Extract the [x, y] coordinate from the center of the cell holding the provided text.  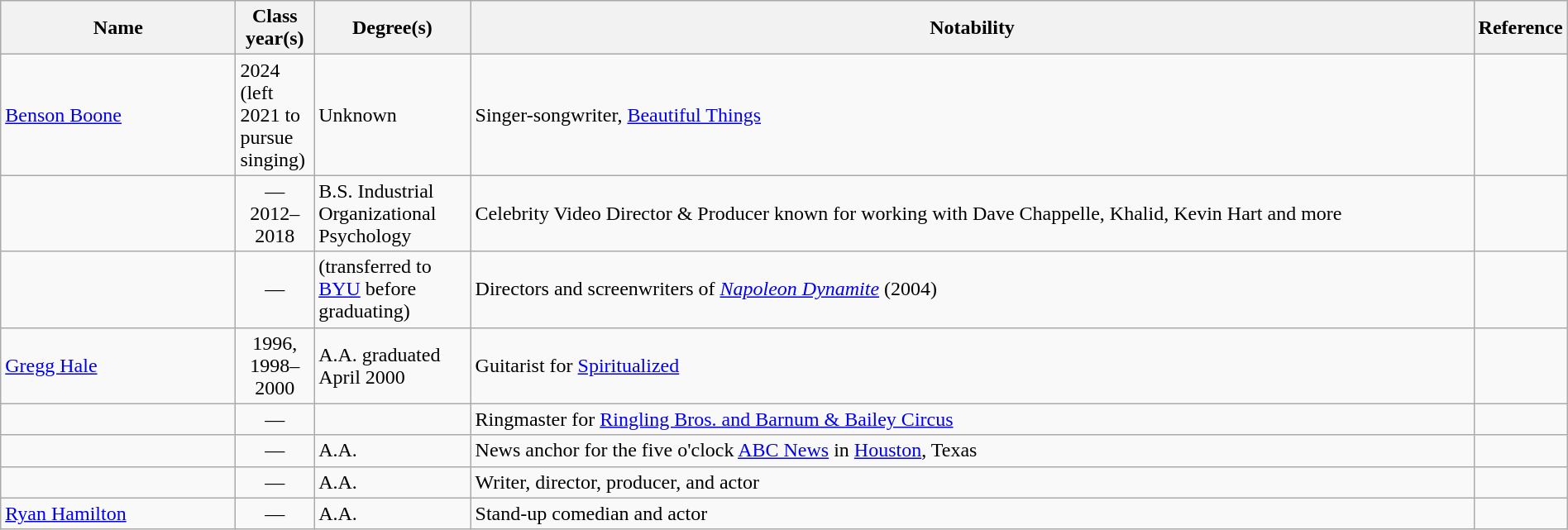
Class year(s) [275, 28]
Guitarist for Spiritualized [973, 365]
Reference [1520, 28]
Directors and screenwriters of Napoleon Dynamite (2004) [973, 289]
Ringmaster for Ringling Bros. and Barnum & Bailey Circus [973, 419]
Singer-songwriter, Beautiful Things [973, 115]
Ryan Hamilton [118, 513]
— 2012–2018 [275, 213]
Celebrity Video Director & Producer known for working with Dave Chappelle, Khalid, Kevin Hart and more [973, 213]
1996, 1998–2000 [275, 365]
Benson Boone [118, 115]
Unknown [392, 115]
Name [118, 28]
News anchor for the five o'clock ABC News in Houston, Texas [973, 451]
Notability [973, 28]
Stand-up comedian and actor [973, 513]
Gregg Hale [118, 365]
Degree(s) [392, 28]
B.S. Industrial Organizational Psychology [392, 213]
2024 (left 2021 to pursue singing) [275, 115]
A.A. graduated April 2000 [392, 365]
(transferred to BYU before graduating) [392, 289]
Writer, director, producer, and actor [973, 482]
